Pinpoint the cell where the given text exists, returning its [X, Y] midpoint coordinate. 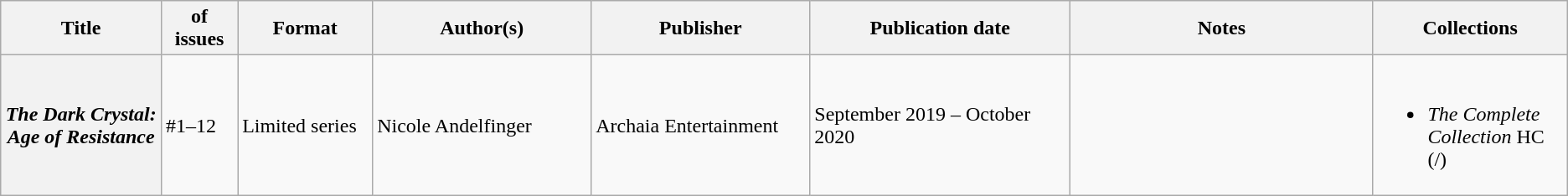
Archaia Entertainment [700, 126]
Publisher [700, 28]
Collections [1470, 28]
The Complete Collection HC (/) [1470, 126]
Author(s) [482, 28]
of issues [199, 28]
The Dark Crystal: Age of Resistance [81, 126]
Nicole Andelfinger [482, 126]
Format [305, 28]
Limited series [305, 126]
Publication date [940, 28]
#1–12 [199, 126]
September 2019 – October 2020 [940, 126]
Notes [1221, 28]
Title [81, 28]
